Scan for the cell matching the given text and deliver its [X, Y] coordinate at center. 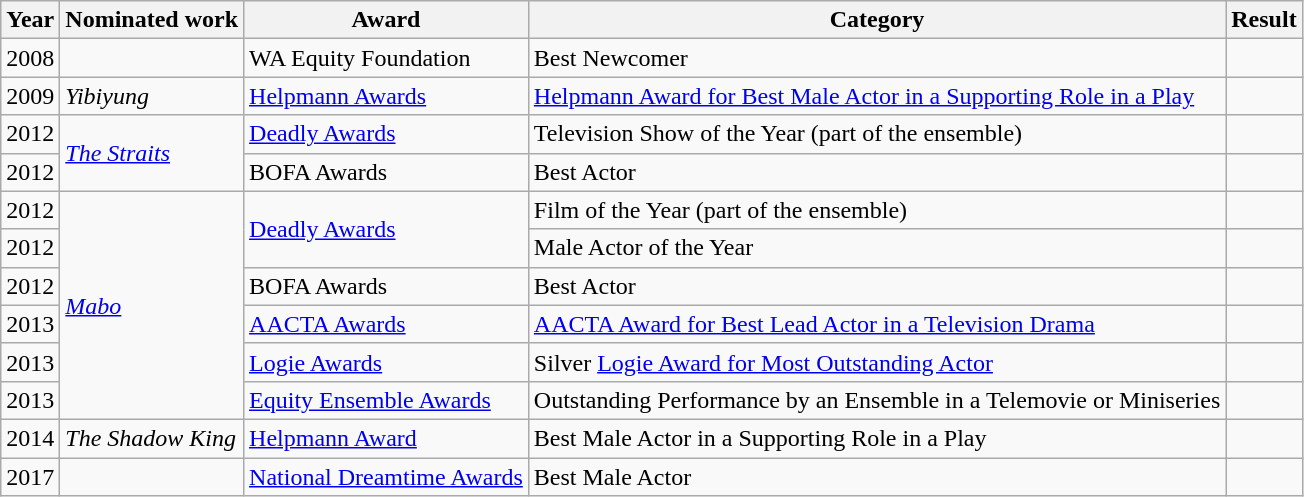
Award [386, 20]
National Dreamtime Awards [386, 477]
Result [1264, 20]
Best Male Actor [876, 477]
Mabo [152, 305]
Helpmann Award [386, 438]
Best Newcomer [876, 58]
Category [876, 20]
Helpmann Award for Best Male Actor in a Supporting Role in a Play [876, 96]
Television Show of the Year (part of the ensemble) [876, 134]
2009 [30, 96]
2014 [30, 438]
2008 [30, 58]
AACTA Award for Best Lead Actor in a Television Drama [876, 324]
The Straits [152, 153]
2017 [30, 477]
Silver Logie Award for Most Outstanding Actor [876, 362]
Equity Ensemble Awards [386, 400]
Yibiyung [152, 96]
Best Male Actor in a Supporting Role in a Play [876, 438]
Male Actor of the Year [876, 248]
Year [30, 20]
Logie Awards [386, 362]
AACTA Awards [386, 324]
The Shadow King [152, 438]
Film of the Year (part of the ensemble) [876, 210]
Nominated work [152, 20]
Helpmann Awards [386, 96]
Outstanding Performance by an Ensemble in a Telemovie or Miniseries [876, 400]
WA Equity Foundation [386, 58]
